Search for the cell housing the specified text and yield its (x, y) center coordinate. 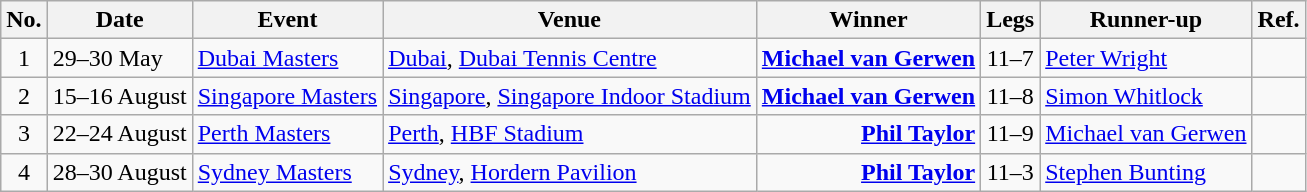
11–8 (1010, 96)
2 (24, 96)
Peter Wright (1146, 58)
Singapore Masters (287, 96)
22–24 August (120, 134)
Dubai Masters (287, 58)
Ref. (1278, 20)
4 (24, 172)
Dubai, Dubai Tennis Centre (570, 58)
3 (24, 134)
Simon Whitlock (1146, 96)
Sydney, Hordern Pavilion (570, 172)
Sydney Masters (287, 172)
Stephen Bunting (1146, 172)
11–7 (1010, 58)
Venue (570, 20)
Date (120, 20)
Perth, HBF Stadium (570, 134)
No. (24, 20)
1 (24, 58)
28–30 August (120, 172)
Singapore, Singapore Indoor Stadium (570, 96)
15–16 August (120, 96)
11–9 (1010, 134)
29–30 May (120, 58)
Winner (868, 20)
Legs (1010, 20)
11–3 (1010, 172)
Event (287, 20)
Runner-up (1146, 20)
Perth Masters (287, 134)
